Return the [X, Y] coordinate for the center point of the cell that contains the specified text.  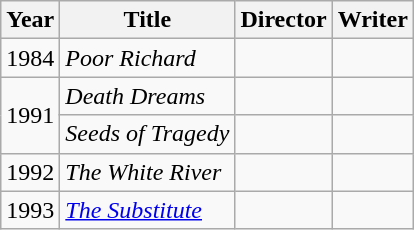
The White River [148, 172]
Death Dreams [148, 96]
1991 [30, 115]
Writer [372, 20]
Poor Richard [148, 58]
Year [30, 20]
1992 [30, 172]
1993 [30, 210]
The Substitute [148, 210]
1984 [30, 58]
Title [148, 20]
Seeds of Tragedy [148, 134]
Director [284, 20]
